Pinpoint the cell where the given text exists, returning its (X, Y) midpoint coordinate. 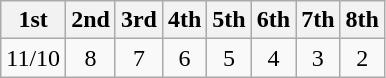
1st (34, 20)
7th (318, 20)
4 (273, 58)
3 (318, 58)
3rd (138, 20)
8th (362, 20)
11/10 (34, 58)
6th (273, 20)
8 (91, 58)
5th (229, 20)
2nd (91, 20)
5 (229, 58)
6 (184, 58)
2 (362, 58)
4th (184, 20)
7 (138, 58)
